Return the (X, Y) coordinate for the center point of the cell that contains the specified text.  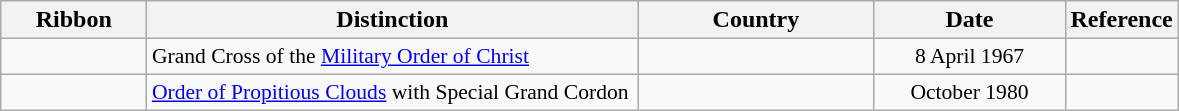
Ribbon (74, 20)
Date (970, 20)
Country (756, 20)
8 April 1967 (970, 57)
Order of Propitious Clouds with Special Grand Cordon (392, 92)
Distinction (392, 20)
Grand Cross of the Military Order of Christ (392, 57)
Reference (1122, 20)
October 1980 (970, 92)
